From the cell containing the given text, extract its center point as [X, Y] coordinate. 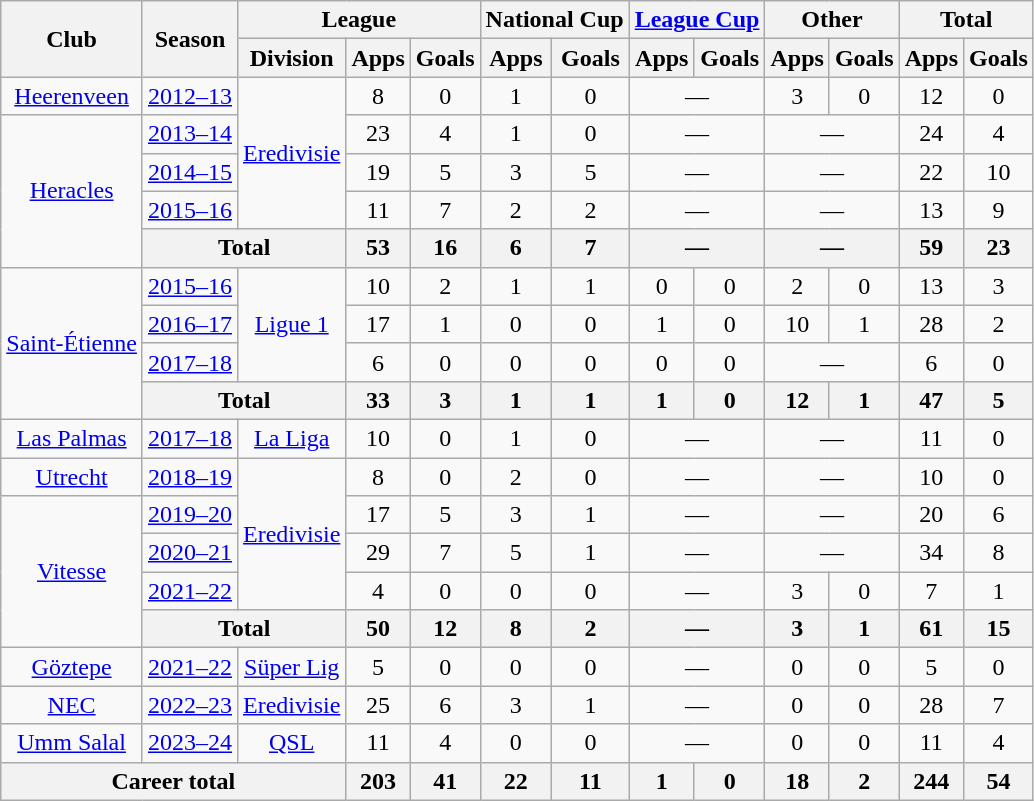
50 [378, 629]
Utrecht [72, 477]
Other [832, 20]
Career total [174, 781]
La Liga [292, 438]
2023–24 [190, 743]
2019–20 [190, 515]
20 [931, 515]
2022–23 [190, 705]
19 [378, 172]
244 [931, 781]
Heracles [72, 191]
9 [999, 210]
2016–17 [190, 324]
Division [292, 58]
Umm Salal [72, 743]
54 [999, 781]
Las Palmas [72, 438]
41 [445, 781]
Saint-Étienne [72, 343]
53 [378, 248]
Club [72, 39]
QSL [292, 743]
League Cup [697, 20]
Göztepe [72, 667]
Süper Lig [292, 667]
Season [190, 39]
15 [999, 629]
203 [378, 781]
59 [931, 248]
National Cup [554, 20]
25 [378, 705]
2020–21 [190, 553]
2018–19 [190, 477]
Heerenveen [72, 96]
League [360, 20]
Vitesse [72, 572]
47 [931, 400]
Ligue 1 [292, 324]
16 [445, 248]
24 [931, 134]
2014–15 [190, 172]
34 [931, 553]
2013–14 [190, 134]
61 [931, 629]
2012–13 [190, 96]
29 [378, 553]
NEC [72, 705]
33 [378, 400]
18 [797, 781]
